Capture the cell that displays the provided text and extract its (x, y) central coordinate. 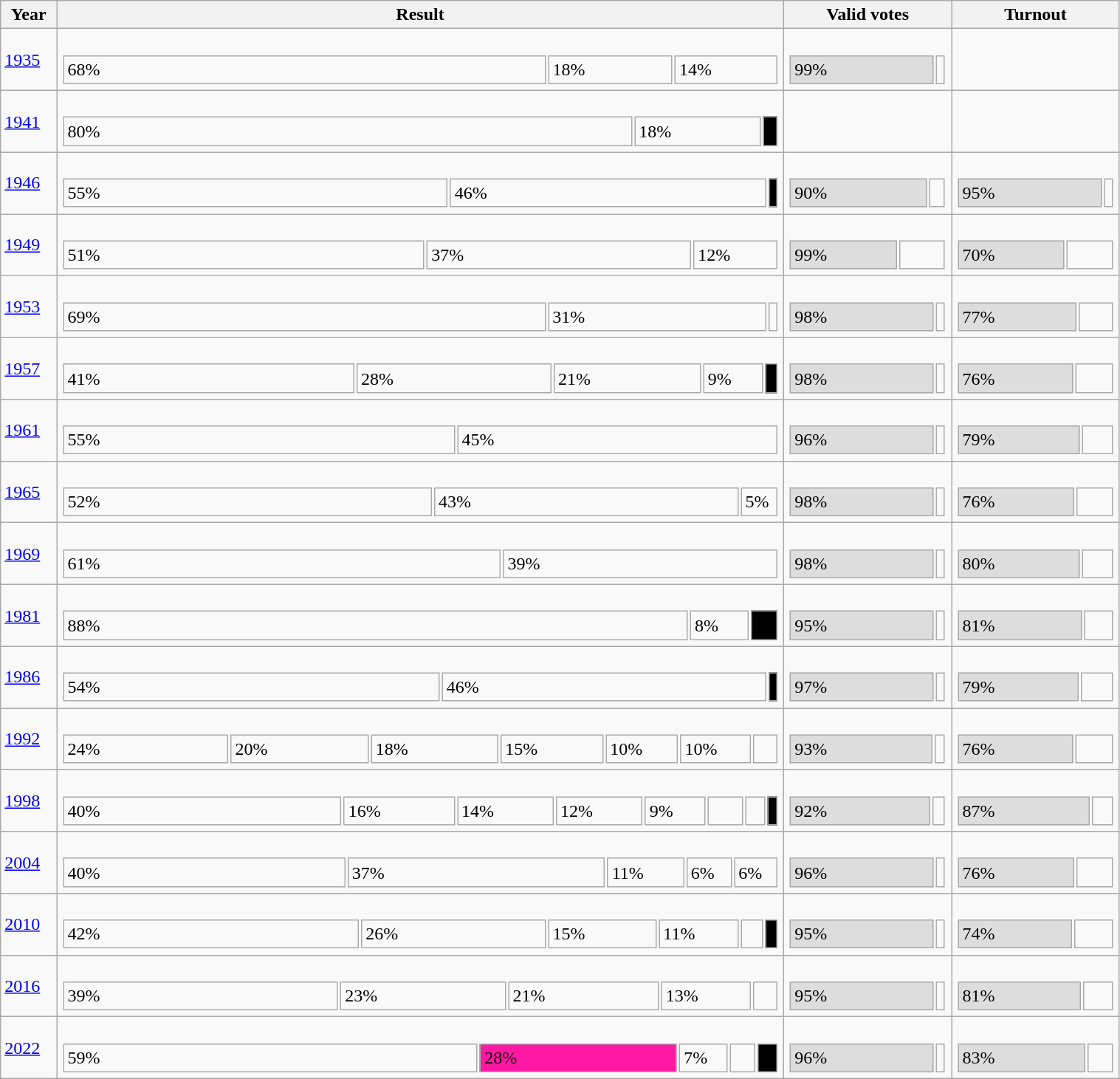
13% (707, 996)
54% (251, 688)
88% (375, 626)
2004 (29, 863)
1961 (29, 431)
1965 (29, 492)
2022 (29, 1048)
8% (719, 626)
55% 45% (421, 431)
69% (304, 317)
45% (617, 440)
16% (399, 811)
40% 37% 11% 6% 6% (421, 863)
1957 (29, 369)
59% (270, 1058)
20% (300, 749)
1969 (29, 554)
54% 46% (421, 677)
Year (29, 15)
1935 (29, 60)
41% 28% 21% 9% (421, 369)
52% 43% 5% (421, 492)
1941 (29, 121)
1953 (29, 306)
5% (759, 502)
55% 46% (421, 183)
Result (421, 15)
42% 26% 15% 11% (421, 925)
7% (703, 1058)
26% (453, 934)
68% (304, 69)
Valid votes (867, 15)
88% 8% (421, 615)
68% 18% 14% (421, 60)
31% (657, 317)
43% (586, 502)
1981 (29, 615)
Turnout (1035, 15)
39% 23% 21% 13% (421, 986)
1998 (29, 801)
59% 28% 7% (421, 1048)
24% (145, 749)
51% 37% 12% (421, 245)
69% 31% (421, 306)
24% 20% 18% 15% 10% 10% (421, 739)
80% 18% (421, 121)
1986 (29, 677)
52% (247, 502)
61% (282, 564)
1946 (29, 183)
42% (211, 934)
40% 16% 14% 12% 9% (421, 801)
2010 (29, 925)
51% (244, 255)
2016 (29, 986)
61% 39% (421, 554)
41% (208, 378)
1949 (29, 245)
23% (423, 996)
1992 (29, 739)
